Detect which cell encompasses the target text, then output its (X, Y) center coordinate. 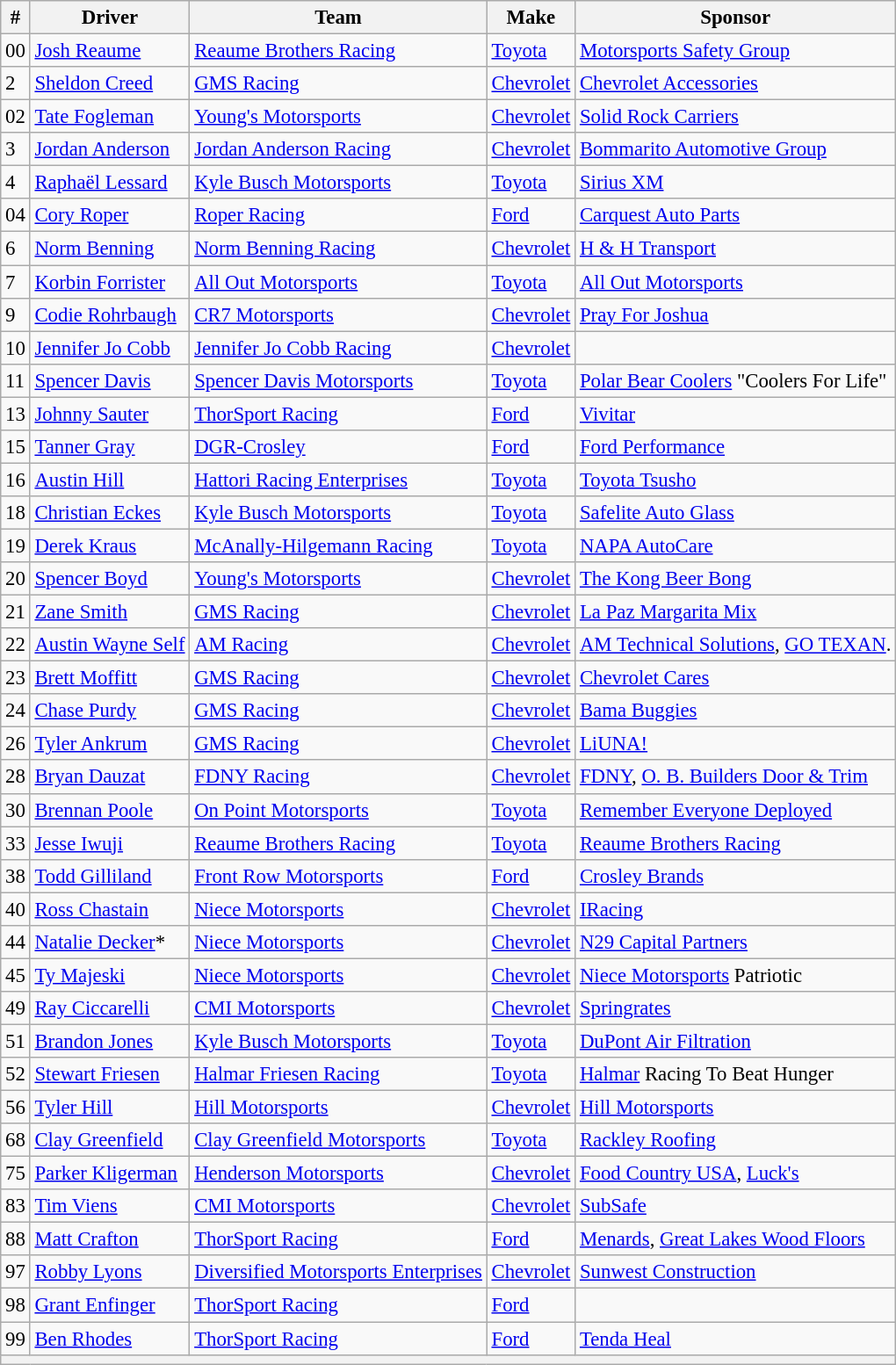
51 (16, 1041)
Spencer Davis (110, 380)
2 (16, 83)
6 (16, 249)
13 (16, 414)
Roper Racing (338, 215)
Sirius XM (736, 183)
Vivitar (736, 414)
Make (531, 18)
Remember Everyone Deployed (736, 810)
Bommarito Automotive Group (736, 149)
Matt Crafton (110, 1239)
The Kong Beer Bong (736, 579)
26 (16, 744)
Safelite Auto Glass (736, 513)
Halmar Friesen Racing (338, 1074)
16 (16, 480)
Solid Rock Carriers (736, 117)
Motorsports Safety Group (736, 51)
H & H Transport (736, 249)
Tanner Gray (110, 447)
Hattori Racing Enterprises (338, 480)
AM Technical Solutions, GO TEXAN. (736, 645)
98 (16, 1305)
7 (16, 282)
Team (338, 18)
Ford Performance (736, 447)
Natalie Decker* (110, 942)
Rackley Roofing (736, 1140)
Pray For Joshua (736, 314)
33 (16, 843)
Brett Moffitt (110, 678)
Food Country USA, Luck's (736, 1174)
FDNY Racing (338, 777)
22 (16, 645)
FDNY, O. B. Builders Door & Trim (736, 777)
Norm Benning (110, 249)
Clay Greenfield Motorsports (338, 1140)
AM Racing (338, 645)
Spencer Boyd (110, 579)
30 (16, 810)
Zane Smith (110, 612)
Henderson Motorsports (338, 1174)
Tate Fogleman (110, 117)
Christian Eckes (110, 513)
Bama Buggies (736, 711)
Tim Viens (110, 1206)
Raphaël Lessard (110, 183)
Springrates (736, 1008)
Tyler Ankrum (110, 744)
Robby Lyons (110, 1273)
Brandon Jones (110, 1041)
Front Row Motorsports (338, 876)
Brennan Poole (110, 810)
CR7 Motorsports (338, 314)
75 (16, 1174)
19 (16, 545)
18 (16, 513)
Toyota Tsusho (736, 480)
52 (16, 1074)
Josh Reaume (110, 51)
24 (16, 711)
Grant Enfinger (110, 1305)
44 (16, 942)
Austin Hill (110, 480)
La Paz Margarita Mix (736, 612)
Chevrolet Accessories (736, 83)
04 (16, 215)
Parker Kligerman (110, 1174)
20 (16, 579)
02 (16, 117)
Jesse Iwuji (110, 843)
Johnny Sauter (110, 414)
Tyler Hill (110, 1108)
40 (16, 909)
10 (16, 348)
Ray Ciccarelli (110, 1008)
# (16, 18)
83 (16, 1206)
28 (16, 777)
Carquest Auto Parts (736, 215)
Korbin Forrister (110, 282)
On Point Motorsports (338, 810)
Jennifer Jo Cobb (110, 348)
Sponsor (736, 18)
9 (16, 314)
Derek Kraus (110, 545)
Chevrolet Cares (736, 678)
Norm Benning Racing (338, 249)
IRacing (736, 909)
21 (16, 612)
Ty Majeski (110, 975)
4 (16, 183)
Menards, Great Lakes Wood Floors (736, 1239)
Crosley Brands (736, 876)
DGR-Crosley (338, 447)
23 (16, 678)
3 (16, 149)
DuPont Air Filtration (736, 1041)
99 (16, 1339)
Tenda Heal (736, 1339)
LiUNA! (736, 744)
Halmar Racing To Beat Hunger (736, 1074)
49 (16, 1008)
15 (16, 447)
Codie Rohrbaugh (110, 314)
00 (16, 51)
Stewart Friesen (110, 1074)
Jordan Anderson (110, 149)
Spencer Davis Motorsports (338, 380)
45 (16, 975)
Driver (110, 18)
Sheldon Creed (110, 83)
Ross Chastain (110, 909)
Ben Rhodes (110, 1339)
Niece Motorsports Patriotic (736, 975)
Diversified Motorsports Enterprises (338, 1273)
Polar Bear Coolers "Coolers For Life" (736, 380)
NAPA AutoCare (736, 545)
38 (16, 876)
56 (16, 1108)
Sunwest Construction (736, 1273)
88 (16, 1239)
N29 Capital Partners (736, 942)
Bryan Dauzat (110, 777)
68 (16, 1140)
Clay Greenfield (110, 1140)
11 (16, 380)
Jennifer Jo Cobb Racing (338, 348)
Austin Wayne Self (110, 645)
Jordan Anderson Racing (338, 149)
Cory Roper (110, 215)
McAnally-Hilgemann Racing (338, 545)
SubSafe (736, 1206)
97 (16, 1273)
Todd Gilliland (110, 876)
Chase Purdy (110, 711)
